From the cell containing the given text, extract its center point as [X, Y] coordinate. 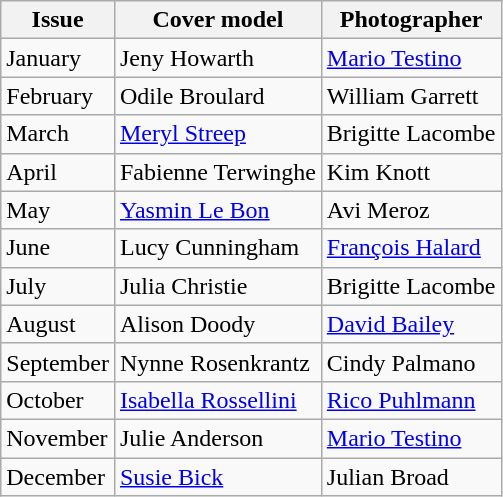
August [58, 324]
Yasmin Le Bon [218, 210]
Nynne Rosenkrantz [218, 362]
June [58, 248]
Susie Bick [218, 477]
Alison Doody [218, 324]
William Garrett [411, 96]
Julia Christie [218, 286]
Julie Anderson [218, 438]
François Halard [411, 248]
David Bailey [411, 324]
February [58, 96]
September [58, 362]
December [58, 477]
April [58, 172]
Cindy Palmano [411, 362]
Avi Meroz [411, 210]
January [58, 58]
Julian Broad [411, 477]
Issue [58, 20]
Meryl Streep [218, 134]
Isabella Rossellini [218, 400]
October [58, 400]
Odile Broulard [218, 96]
Rico Puhlmann [411, 400]
November [58, 438]
May [58, 210]
July [58, 286]
Fabienne Terwinghe [218, 172]
Lucy Cunningham [218, 248]
Jeny Howarth [218, 58]
Photographer [411, 20]
Kim Knott [411, 172]
Cover model [218, 20]
March [58, 134]
